Provide the (x, y) coordinate of the cell's center where the given text is located.  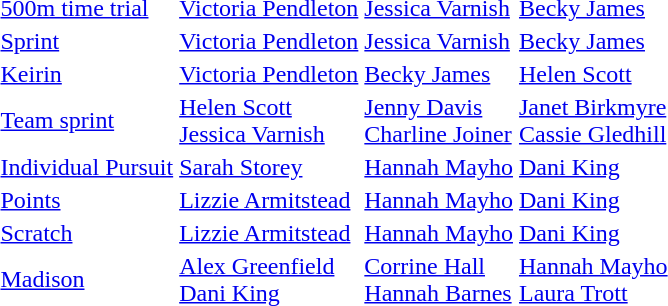
Jenny Davis Charline Joiner (439, 120)
Becky James (439, 74)
Sarah Storey (269, 167)
Helen Scott Jessica Varnish (269, 120)
Jessica Varnish (439, 41)
